From the cell containing the given text, extract its center point as [x, y] coordinate. 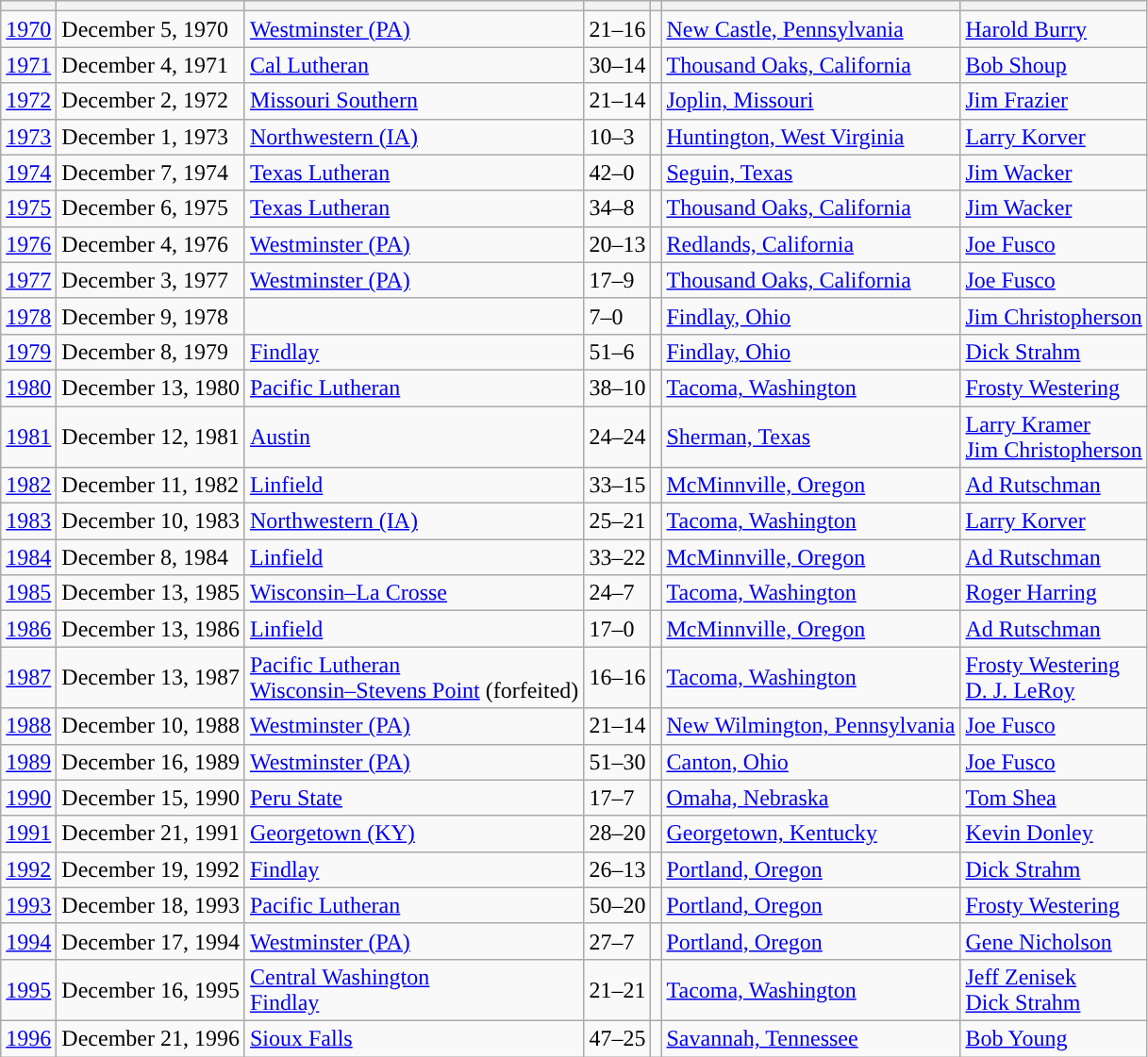
21–21 [617, 990]
50–20 [617, 905]
30–14 [617, 65]
1991 [28, 834]
1984 [28, 557]
Peru State [413, 798]
Larry KramerJim Christopherson [1054, 436]
33–15 [617, 486]
1970 [28, 29]
December 13, 1980 [151, 388]
26–13 [617, 869]
Wisconsin–La Crosse [413, 593]
17–7 [617, 798]
28–20 [617, 834]
1994 [28, 941]
December 8, 1984 [151, 557]
1972 [28, 101]
December 13, 1985 [151, 593]
Cal Lutheran [413, 65]
1974 [28, 173]
December 19, 1992 [151, 869]
Canton, Ohio [811, 762]
New Wilmington, Pennsylvania [811, 726]
24–7 [617, 593]
1981 [28, 436]
Kevin Donley [1054, 834]
December 10, 1988 [151, 726]
1985 [28, 593]
Austin [413, 436]
December 3, 1977 [151, 280]
Georgetown (KY) [413, 834]
December 21, 1991 [151, 834]
Georgetown, Kentucky [811, 834]
51–6 [617, 352]
25–21 [617, 521]
16–16 [617, 677]
1971 [28, 65]
1986 [28, 629]
December 18, 1993 [151, 905]
1982 [28, 486]
1980 [28, 388]
December 16, 1995 [151, 990]
7–0 [617, 316]
1988 [28, 726]
Omaha, Nebraska [811, 798]
Jeff ZenisekDick Strahm [1054, 990]
1996 [28, 1038]
Joplin, Missouri [811, 101]
51–30 [617, 762]
December 16, 1989 [151, 762]
1977 [28, 280]
Frosty WesteringD. J. LeRoy [1054, 677]
27–7 [617, 941]
Seguin, Texas [811, 173]
December 2, 1972 [151, 101]
Pacific LutheranWisconsin–Stevens Point (forfeited) [413, 677]
December 11, 1982 [151, 486]
December 17, 1994 [151, 941]
December 21, 1996 [151, 1038]
December 9, 1978 [151, 316]
December 13, 1987 [151, 677]
17–0 [617, 629]
47–25 [617, 1038]
21–16 [617, 29]
Tom Shea [1054, 798]
34–8 [617, 208]
1983 [28, 521]
1990 [28, 798]
1979 [28, 352]
20–13 [617, 244]
Harold Burry [1054, 29]
1987 [28, 677]
December 4, 1976 [151, 244]
1975 [28, 208]
Sherman, Texas [811, 436]
Missouri Southern [413, 101]
December 13, 1986 [151, 629]
Gene Nicholson [1054, 941]
December 12, 1981 [151, 436]
42–0 [617, 173]
Bob Young [1054, 1038]
1989 [28, 762]
New Castle, Pennsylvania [811, 29]
38–10 [617, 388]
December 7, 1974 [151, 173]
December 5, 1970 [151, 29]
December 8, 1979 [151, 352]
1976 [28, 244]
1995 [28, 990]
10–3 [617, 137]
Central WashingtonFindlay [413, 990]
Bob Shoup [1054, 65]
17–9 [617, 280]
Jim Frazier [1054, 101]
1978 [28, 316]
December 10, 1983 [151, 521]
December 4, 1971 [151, 65]
33–22 [617, 557]
Huntington, West Virginia [811, 137]
Savannah, Tennessee [811, 1038]
Sioux Falls [413, 1038]
1993 [28, 905]
24–24 [617, 436]
December 1, 1973 [151, 137]
December 6, 1975 [151, 208]
Jim Christopherson [1054, 316]
December 15, 1990 [151, 798]
Roger Harring [1054, 593]
Redlands, California [811, 244]
1973 [28, 137]
1992 [28, 869]
